Output the [x, y] coordinate of the center of the cell containing the given text.  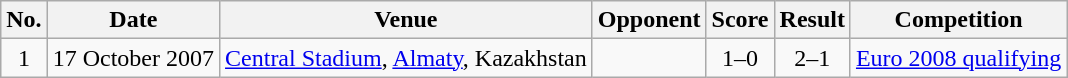
2–1 [812, 58]
Score [740, 20]
Opponent [649, 20]
Competition [958, 20]
1–0 [740, 58]
Result [812, 20]
Central Stadium, Almaty, Kazakhstan [406, 58]
No. [24, 20]
1 [24, 58]
Euro 2008 qualifying [958, 58]
17 October 2007 [133, 58]
Venue [406, 20]
Date [133, 20]
